From the cell containing the given text, extract its center point as (X, Y) coordinate. 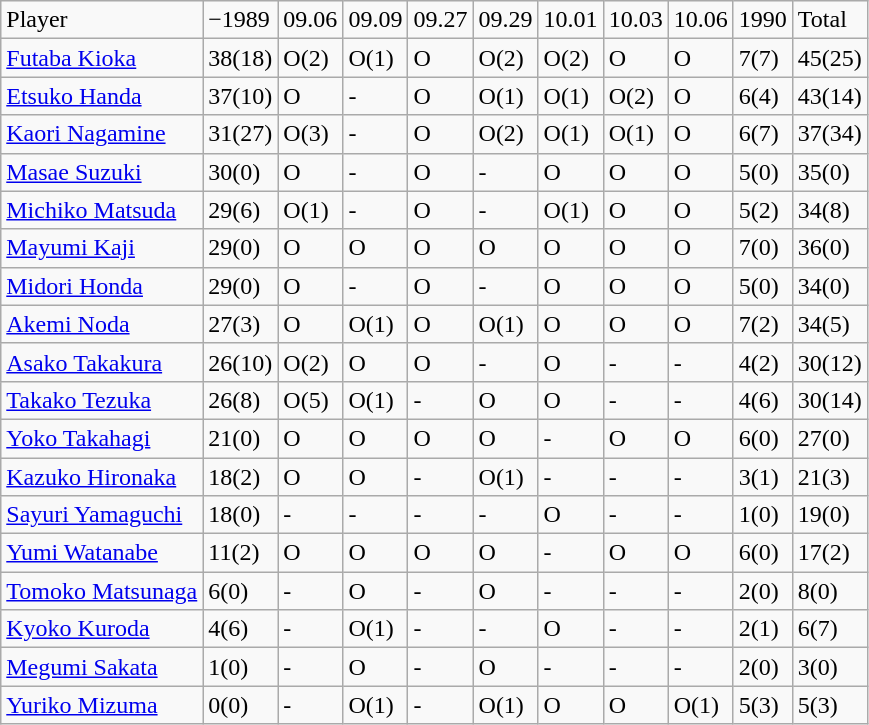
27(3) (240, 324)
6(4) (762, 96)
5(2) (762, 210)
21(3) (830, 477)
Megumi Sakata (102, 667)
Mayumi Kaji (102, 248)
10.03 (636, 20)
3(0) (830, 667)
Yoko Takahagi (102, 438)
31(27) (240, 134)
10.01 (570, 20)
36(0) (830, 248)
Sayuri Yamaguchi (102, 515)
09.06 (310, 20)
19(0) (830, 515)
30(14) (830, 400)
37(34) (830, 134)
Tomoko Matsunaga (102, 591)
8(0) (830, 591)
7(2) (762, 324)
18(0) (240, 515)
10.06 (700, 20)
30(0) (240, 172)
O(5) (310, 400)
45(25) (830, 58)
34(8) (830, 210)
Total (830, 20)
Midori Honda (102, 286)
34(5) (830, 324)
O(3) (310, 134)
09.09 (376, 20)
Etsuko Handa (102, 96)
Kaori Nagamine (102, 134)
7(7) (762, 58)
1990 (762, 20)
Player (102, 20)
18(2) (240, 477)
27(0) (830, 438)
Futaba Kioka (102, 58)
09.27 (440, 20)
Takako Tezuka (102, 400)
Akemi Noda (102, 324)
17(2) (830, 553)
Michiko Matsuda (102, 210)
29(6) (240, 210)
−1989 (240, 20)
3(1) (762, 477)
37(10) (240, 96)
35(0) (830, 172)
21(0) (240, 438)
4(2) (762, 362)
7(0) (762, 248)
Yuriko Mizuma (102, 705)
0(0) (240, 705)
34(0) (830, 286)
26(8) (240, 400)
Yumi Watanabe (102, 553)
Masae Suzuki (102, 172)
2(1) (762, 629)
26(10) (240, 362)
38(18) (240, 58)
11(2) (240, 553)
09.29 (506, 20)
Asako Takakura (102, 362)
Kazuko Hironaka (102, 477)
43(14) (830, 96)
30(12) (830, 362)
Kyoko Kuroda (102, 629)
